From the cell containing the given text, extract its center point as [x, y] coordinate. 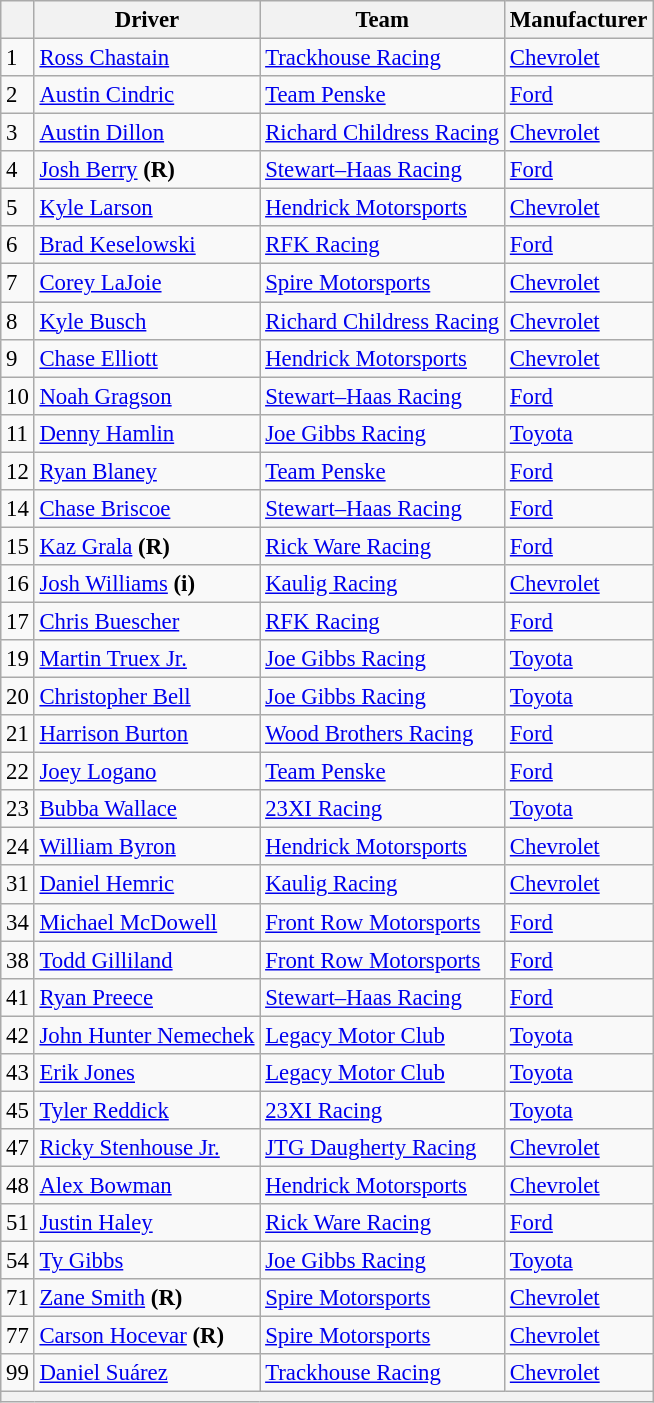
20 [18, 697]
Chase Briscoe [147, 509]
Erik Jones [147, 1073]
Alex Bowman [147, 1185]
2 [18, 95]
6 [18, 245]
Josh Berry (R) [147, 170]
3 [18, 133]
JTG Daugherty Racing [382, 1148]
38 [18, 960]
15 [18, 546]
42 [18, 1035]
Denny Hamlin [147, 433]
Kaz Grala (R) [147, 546]
51 [18, 1223]
48 [18, 1185]
41 [18, 997]
Austin Dillon [147, 133]
21 [18, 734]
7 [18, 283]
77 [18, 1336]
19 [18, 659]
12 [18, 471]
34 [18, 922]
Tyler Reddick [147, 1110]
Bubba Wallace [147, 809]
23 [18, 809]
5 [18, 208]
Josh Williams (i) [147, 584]
Daniel Suárez [147, 1373]
1 [18, 58]
31 [18, 885]
Zane Smith (R) [147, 1298]
24 [18, 847]
Martin Truex Jr. [147, 659]
Kyle Busch [147, 321]
Austin Cindric [147, 95]
Kyle Larson [147, 208]
Todd Gilliland [147, 960]
Ty Gibbs [147, 1261]
4 [18, 170]
Noah Gragson [147, 396]
11 [18, 433]
8 [18, 321]
John Hunter Nemechek [147, 1035]
9 [18, 358]
16 [18, 584]
Carson Hocevar (R) [147, 1336]
Daniel Hemric [147, 885]
Driver [147, 20]
43 [18, 1073]
Joey Logano [147, 772]
71 [18, 1298]
William Byron [147, 847]
Justin Haley [147, 1223]
Chris Buescher [147, 621]
Manufacturer [579, 20]
45 [18, 1110]
Ricky Stenhouse Jr. [147, 1148]
99 [18, 1373]
22 [18, 772]
Ryan Preece [147, 997]
Ross Chastain [147, 58]
10 [18, 396]
Brad Keselowski [147, 245]
Christopher Bell [147, 697]
Ryan Blaney [147, 471]
Harrison Burton [147, 734]
14 [18, 509]
Michael McDowell [147, 922]
47 [18, 1148]
Wood Brothers Racing [382, 734]
Team [382, 20]
Corey LaJoie [147, 283]
54 [18, 1261]
Chase Elliott [147, 358]
17 [18, 621]
